Detect which cell encompasses the target text, then output its (x, y) center coordinate. 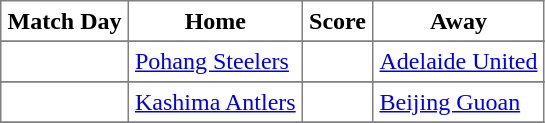
Score (337, 21)
Kashima Antlers (215, 102)
Pohang Steelers (215, 61)
Match Day (64, 21)
Away (458, 21)
Beijing Guoan (458, 102)
Adelaide United (458, 61)
Home (215, 21)
